Search for the cell housing the specified text and yield its [X, Y] center coordinate. 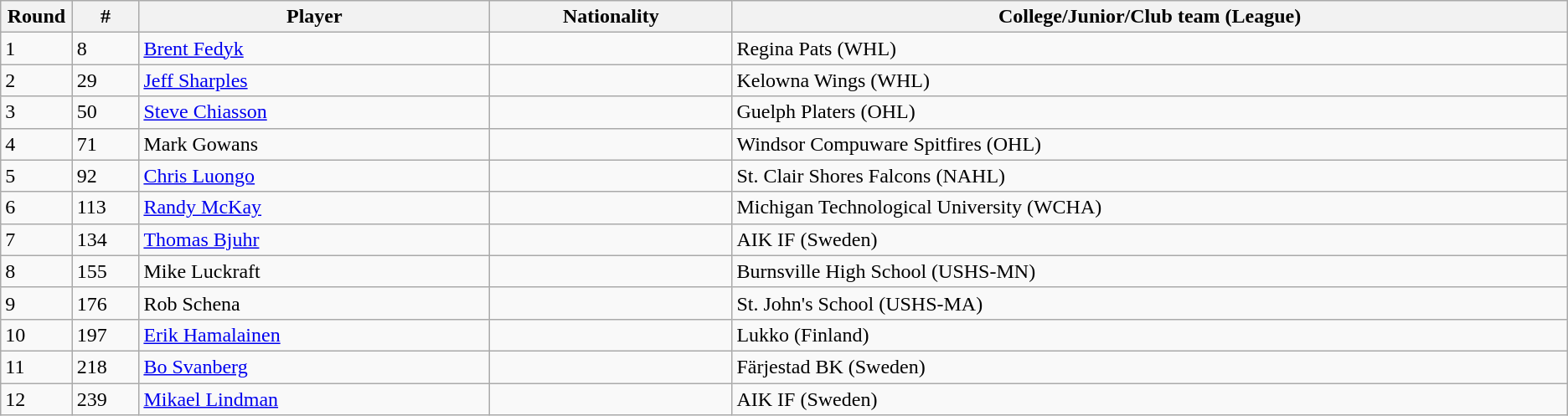
Randy McKay [315, 208]
12 [37, 399]
Kelowna Wings (WHL) [1149, 80]
6 [37, 208]
71 [106, 144]
9 [37, 303]
92 [106, 176]
College/Junior/Club team (League) [1149, 17]
155 [106, 271]
Nationality [611, 17]
# [106, 17]
197 [106, 335]
4 [37, 144]
Brent Fedyk [315, 49]
Bo Svanberg [315, 367]
Färjestad BK (Sweden) [1149, 367]
Chris Luongo [315, 176]
Lukko (Finland) [1149, 335]
11 [37, 367]
Mikael Lindman [315, 399]
239 [106, 399]
Jeff Sharples [315, 80]
10 [37, 335]
134 [106, 239]
St. Clair Shores Falcons (NAHL) [1149, 176]
5 [37, 176]
Burnsville High School (USHS-MN) [1149, 271]
218 [106, 367]
3 [37, 112]
1 [37, 49]
Thomas Bjuhr [315, 239]
7 [37, 239]
Steve Chiasson [315, 112]
Rob Schena [315, 303]
Mark Gowans [315, 144]
Mike Luckraft [315, 271]
Windsor Compuware Spitfires (OHL) [1149, 144]
St. John's School (USHS-MA) [1149, 303]
113 [106, 208]
Guelph Platers (OHL) [1149, 112]
176 [106, 303]
29 [106, 80]
Michigan Technological University (WCHA) [1149, 208]
Regina Pats (WHL) [1149, 49]
Erik Hamalainen [315, 335]
Player [315, 17]
Round [37, 17]
50 [106, 112]
2 [37, 80]
